Capture the cell that displays the provided text and extract its (X, Y) central coordinate. 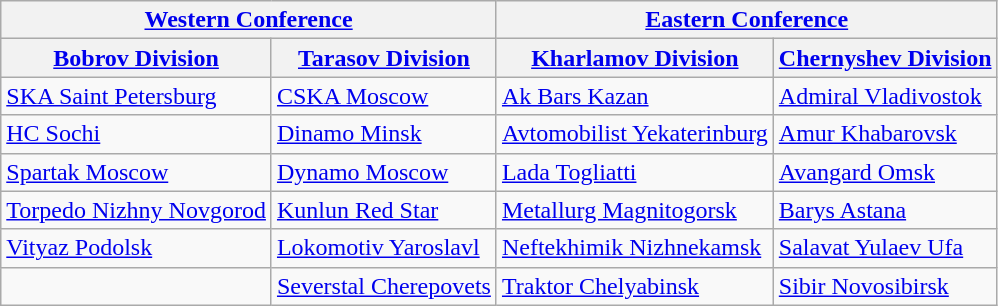
Neftekhimik Nizhnekamsk (634, 248)
CSKA Moscow (384, 96)
Sibir Novosibirsk (885, 286)
Metallurg Magnitogorsk (634, 210)
Lokomotiv Yaroslavl (384, 248)
Bobrov Division (136, 58)
Kunlun Red Star (384, 210)
Spartak Moscow (136, 172)
Ak Bars Kazan (634, 96)
SKA Saint Petersburg (136, 96)
Torpedo Nizhny Novgorod (136, 210)
Barys Astana (885, 210)
Avangard Omsk (885, 172)
Avtomobilist Yekaterinburg (634, 134)
Amur Khabarovsk (885, 134)
Admiral Vladivostok (885, 96)
Dynamo Moscow (384, 172)
Tarasov Division (384, 58)
Chernyshev Division (885, 58)
Vityaz Podolsk (136, 248)
Western Conference (249, 20)
HC Sochi (136, 134)
Lada Togliatti (634, 172)
Salavat Yulaev Ufa (885, 248)
Severstal Cherepovets (384, 286)
Traktor Chelyabinsk (634, 286)
Kharlamov Division (634, 58)
Dinamo Minsk (384, 134)
Eastern Conference (746, 20)
